Capture the cell that displays the provided text and extract its [X, Y] central coordinate. 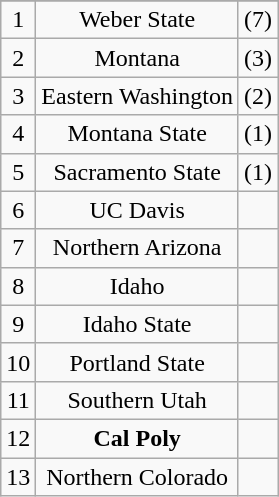
11 [18, 400]
Weber State [138, 20]
8 [18, 286]
Eastern Washington [138, 96]
(2) [258, 96]
5 [18, 172]
2 [18, 58]
13 [18, 477]
(3) [258, 58]
Portland State [138, 362]
Idaho [138, 286]
Southern Utah [138, 400]
6 [18, 210]
Northern Arizona [138, 248]
Montana State [138, 134]
4 [18, 134]
1 [18, 20]
Montana [138, 58]
3 [18, 96]
Northern Colorado [138, 477]
Sacramento State [138, 172]
UC Davis [138, 210]
12 [18, 438]
10 [18, 362]
Idaho State [138, 324]
9 [18, 324]
7 [18, 248]
(7) [258, 20]
Cal Poly [138, 438]
